Extract the [x, y] coordinate from the center of the cell holding the provided text.  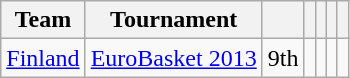
EuroBasket 2013 [174, 58]
9th [283, 58]
Tournament [174, 20]
Team [43, 20]
Finland [43, 58]
